Detect which cell encompasses the target text, then output its (x, y) center coordinate. 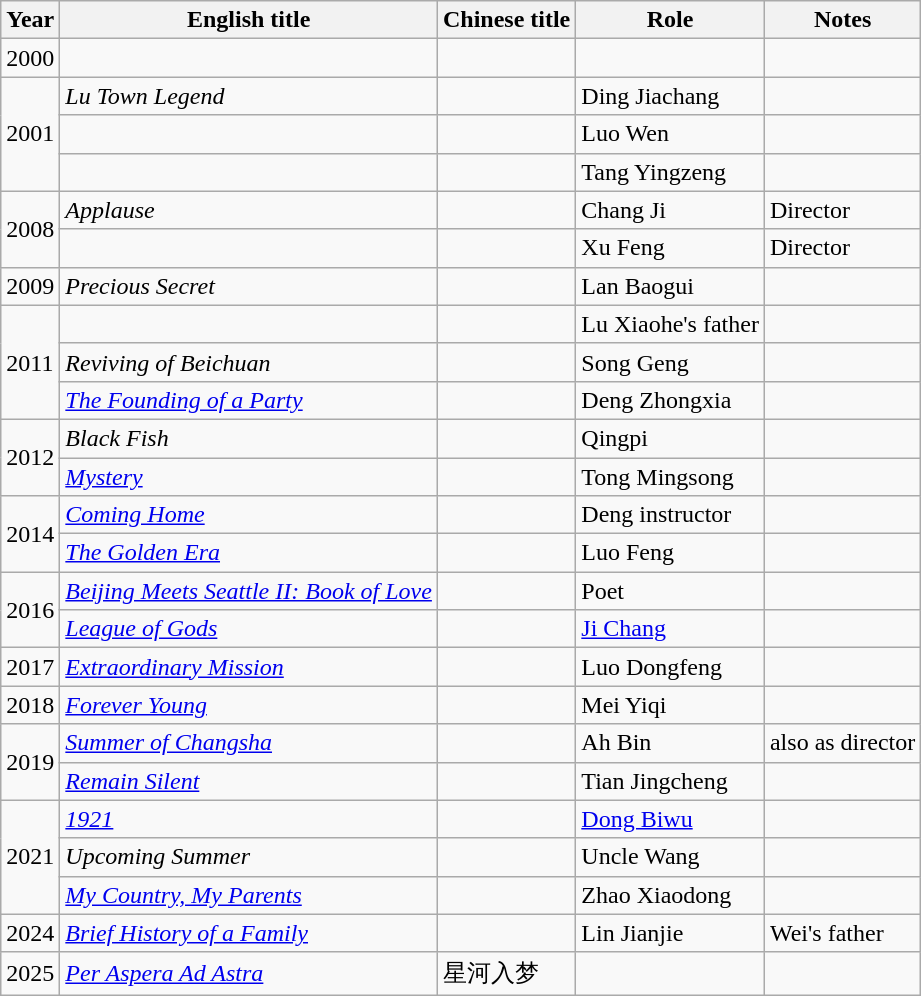
Precious Secret (249, 286)
Mystery (249, 477)
2016 (30, 610)
2024 (30, 933)
2009 (30, 286)
Upcoming Summer (249, 857)
Beijing Meets Seattle II: Book of Love (249, 591)
Song Geng (670, 362)
League of Gods (249, 629)
Tang Yingzeng (670, 172)
Lan Baogui (670, 286)
Qingpi (670, 438)
Zhao Xiaodong (670, 895)
Extraordinary Mission (249, 667)
2019 (30, 762)
Reviving of Beichuan (249, 362)
2008 (30, 229)
Luo Feng (670, 553)
Dong Biwu (670, 819)
Luo Dongfeng (670, 667)
Xu Feng (670, 248)
Coming Home (249, 515)
1921 (249, 819)
2012 (30, 457)
星河入梦 (506, 974)
Ding Jiachang (670, 96)
2000 (30, 58)
Applause (249, 210)
Poet (670, 591)
Year (30, 20)
Summer of Changsha (249, 743)
2011 (30, 362)
Tian Jingcheng (670, 781)
2018 (30, 705)
also as director (842, 743)
Lin Jianjie (670, 933)
Black Fish (249, 438)
Notes (842, 20)
Uncle Wang (670, 857)
Lu Xiaohe's father (670, 324)
Brief History of a Family (249, 933)
Deng Zhongxia (670, 400)
Chinese title (506, 20)
2017 (30, 667)
Deng instructor (670, 515)
Role (670, 20)
Chang Ji (670, 210)
2001 (30, 134)
2014 (30, 534)
Mei Yiqi (670, 705)
The Golden Era (249, 553)
Ah Bin (670, 743)
Lu Town Legend (249, 96)
Ji Chang (670, 629)
Per Aspera Ad Astra (249, 974)
Remain Silent (249, 781)
Forever Young (249, 705)
The Founding of a Party (249, 400)
2021 (30, 857)
Wei's father (842, 933)
Luo Wen (670, 134)
English title (249, 20)
2025 (30, 974)
My Country, My Parents (249, 895)
Tong Mingsong (670, 477)
